Scan for the cell matching the given text and deliver its (X, Y) coordinate at center. 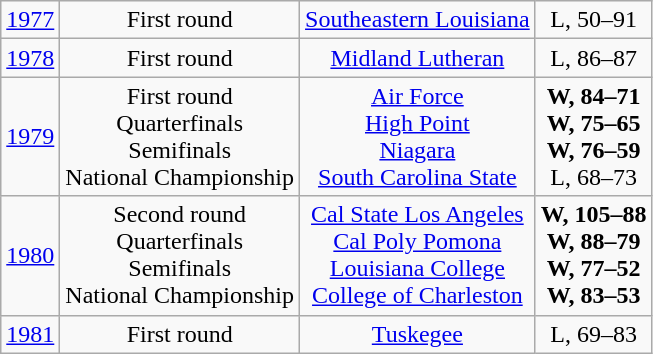
L, 50–91 (594, 20)
Southeastern Louisiana (418, 20)
1978 (30, 58)
Air ForceHigh PointNiagaraSouth Carolina State (418, 136)
First roundQuarterfinalsSemifinalsNational Championship (180, 136)
L, 86–87 (594, 58)
1977 (30, 20)
Cal State Los AngelesCal Poly PomonaLouisiana CollegeCollege of Charleston (418, 256)
1981 (30, 334)
L, 69–83 (594, 334)
Midland Lutheran (418, 58)
Second roundQuarterfinalsSemifinalsNational Championship (180, 256)
Tuskegee (418, 334)
1979 (30, 136)
W, 84–71W, 75–65W, 76–59L, 68–73 (594, 136)
1980 (30, 256)
W, 105–88W, 88–79W, 77–52W, 83–53 (594, 256)
